Capture the cell that displays the provided text and extract its [X, Y] central coordinate. 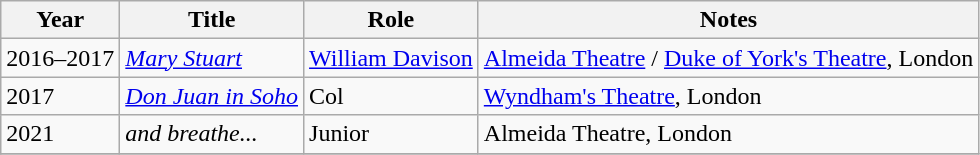
Almeida Theatre, London [728, 134]
Almeida Theatre / Duke of York's Theatre, London [728, 58]
Col [392, 96]
Title [212, 20]
2017 [60, 96]
Don Juan in Soho [212, 96]
William Davison [392, 58]
Role [392, 20]
Notes [728, 20]
Mary Stuart [212, 58]
2021 [60, 134]
Wyndham's Theatre, London [728, 96]
Year [60, 20]
and breathe... [212, 134]
Junior [392, 134]
2016–2017 [60, 58]
